Capture the cell that displays the provided text and extract its (x, y) central coordinate. 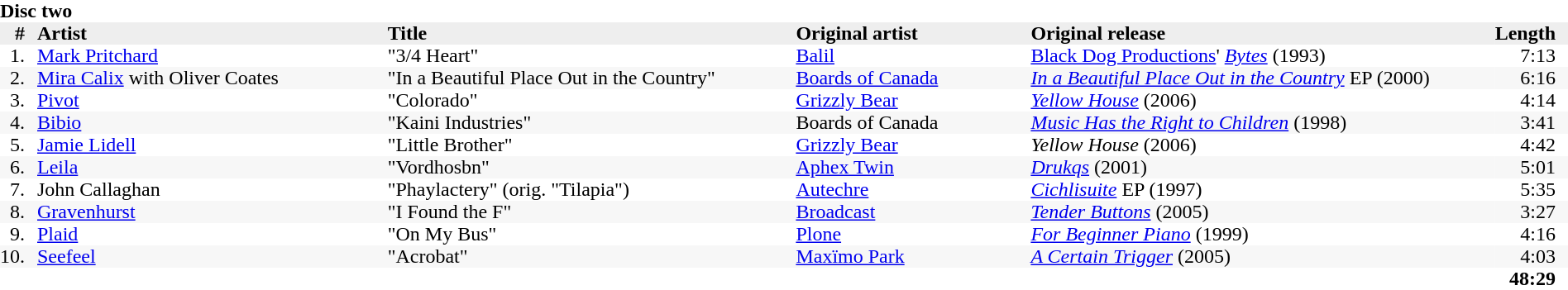
3:27 (1532, 212)
6. (18, 167)
"3/4 Heart" (592, 56)
8. (18, 212)
Disc two (784, 12)
John Callaghan (213, 190)
Plone (913, 235)
A Certain Trigger (2005) (1262, 256)
Broadcast (913, 212)
5. (18, 145)
"Little Brother" (592, 145)
5:01 (1532, 167)
Drukqs (2001) (1262, 167)
Mark Pritchard (213, 56)
# (18, 33)
7:13 (1532, 56)
Seefeel (213, 256)
4:42 (1532, 145)
Jamie Lidell (213, 145)
4. (18, 122)
1. (18, 56)
5:35 (1532, 190)
Black Dog Productions' Bytes (1993) (1262, 56)
Plaid (213, 235)
2. (18, 78)
Artist (213, 33)
10. (18, 256)
"Vordhosbn" (592, 167)
For Beginner Piano (1999) (1262, 235)
4:16 (1532, 235)
Length (1532, 33)
"I Found the F" (592, 212)
Bibio (213, 122)
3. (18, 101)
3:41 (1532, 122)
Title (592, 33)
Pivot (213, 101)
Original release (1262, 33)
Mira Calix with Oliver Coates (213, 78)
"In a Beautiful Place Out in the Country" (592, 78)
Original artist (913, 33)
Gravenhurst (213, 212)
7. (18, 190)
6:16 (1532, 78)
Aphex Twin (913, 167)
48:29 (784, 279)
4:14 (1532, 101)
Leila (213, 167)
Cichlisuite EP (1997) (1262, 190)
In a Beautiful Place Out in the Country EP (2000) (1262, 78)
"Kaini Industries" (592, 122)
Balil (913, 56)
Music Has the Right to Children (1998) (1262, 122)
Maxïmo Park (913, 256)
"On My Bus" (592, 235)
Tender Buttons (2005) (1262, 212)
Autechre (913, 190)
"Phaylactery" (orig. "Tilapia") (592, 190)
4:03 (1532, 256)
"Acrobat" (592, 256)
"Colorado" (592, 101)
9. (18, 235)
